Identify which cell holds the provided text, then report its [x, y] central coordinate. 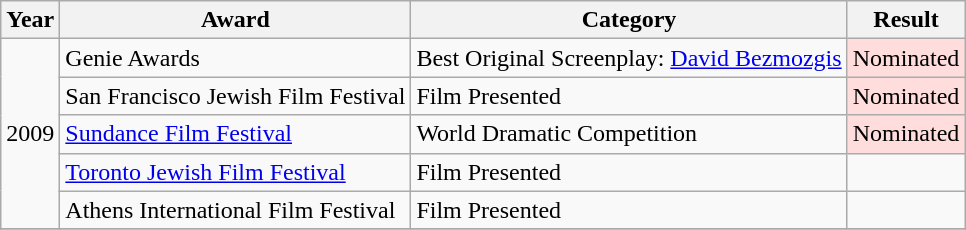
Toronto Jewish Film Festival [236, 172]
Category [629, 20]
Award [236, 20]
Best Original Screenplay: David Bezmozgis [629, 58]
Sundance Film Festival [236, 134]
San Francisco Jewish Film Festival [236, 96]
Genie Awards [236, 58]
Year [30, 20]
2009 [30, 134]
Result [906, 20]
World Dramatic Competition [629, 134]
Athens International Film Festival [236, 210]
